From the cell containing the given text, extract its center point as (X, Y) coordinate. 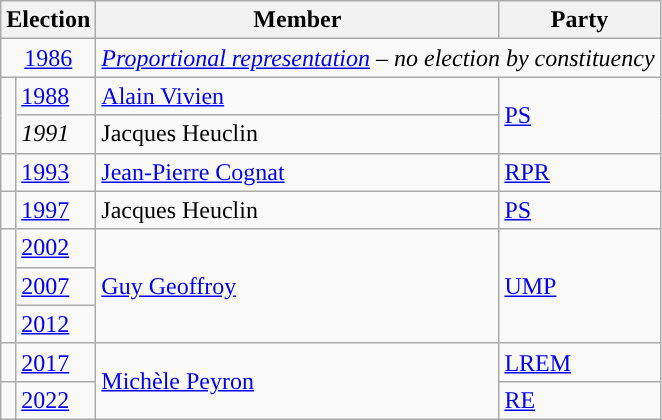
Election (48, 20)
Party (580, 20)
1986 (48, 58)
2017 (56, 362)
2012 (56, 324)
2002 (56, 248)
Jean-Pierre Cognat (298, 172)
Guy Geoffroy (298, 286)
2007 (56, 286)
1993 (56, 172)
1991 (56, 134)
Michèle Peyron (298, 381)
UMP (580, 286)
LREM (580, 362)
RPR (580, 172)
Member (298, 20)
RE (580, 400)
Alain Vivien (298, 96)
1997 (56, 210)
2022 (56, 400)
Proportional representation – no election by constituency (378, 58)
1988 (56, 96)
